Scan for the cell matching the given text and deliver its (x, y) coordinate at center. 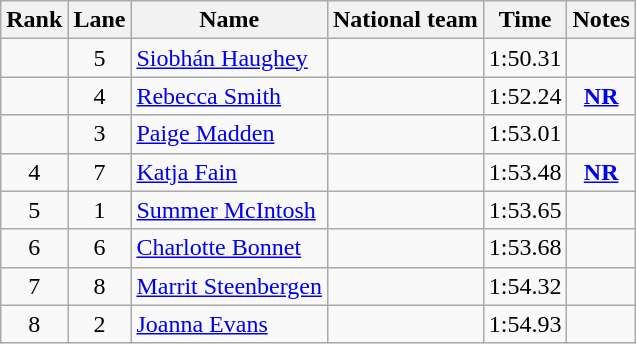
1:50.31 (525, 58)
Time (525, 20)
Lane (100, 20)
2 (100, 324)
Summer McIntosh (230, 210)
1:53.01 (525, 134)
1:54.93 (525, 324)
Rank (34, 20)
3 (100, 134)
National team (405, 20)
1:52.24 (525, 96)
1 (100, 210)
1:53.68 (525, 248)
1:54.32 (525, 286)
1:53.48 (525, 172)
Siobhán Haughey (230, 58)
Name (230, 20)
Charlotte Bonnet (230, 248)
Marrit Steenbergen (230, 286)
Notes (601, 20)
Katja Fain (230, 172)
1:53.65 (525, 210)
Rebecca Smith (230, 96)
Paige Madden (230, 134)
Joanna Evans (230, 324)
